Provide the [X, Y] coordinate of the cell's center where the given text is located.  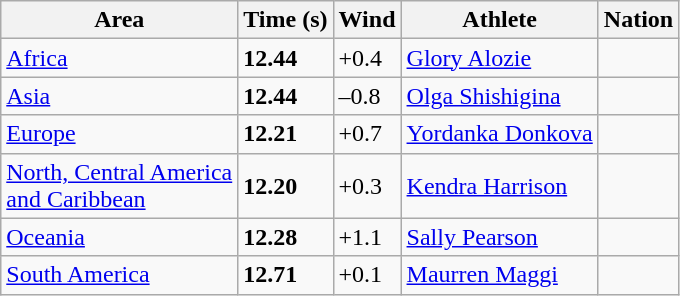
Wind [367, 20]
Oceania [120, 237]
Africa [120, 58]
Time (s) [286, 20]
+0.3 [367, 186]
+0.7 [367, 134]
Sally Pearson [500, 237]
Yordanka Donkova [500, 134]
Asia [120, 96]
12.28 [286, 237]
Athlete [500, 20]
Glory Alozie [500, 58]
–0.8 [367, 96]
Europe [120, 134]
12.20 [286, 186]
Nation [638, 20]
+1.1 [367, 237]
12.71 [286, 275]
South America [120, 275]
Maurren Maggi [500, 275]
+0.1 [367, 275]
Area [120, 20]
12.21 [286, 134]
+0.4 [367, 58]
Olga Shishigina [500, 96]
Kendra Harrison [500, 186]
North, Central America and Caribbean [120, 186]
